Locate the cell with the specified text and output its [x, y] center coordinate. 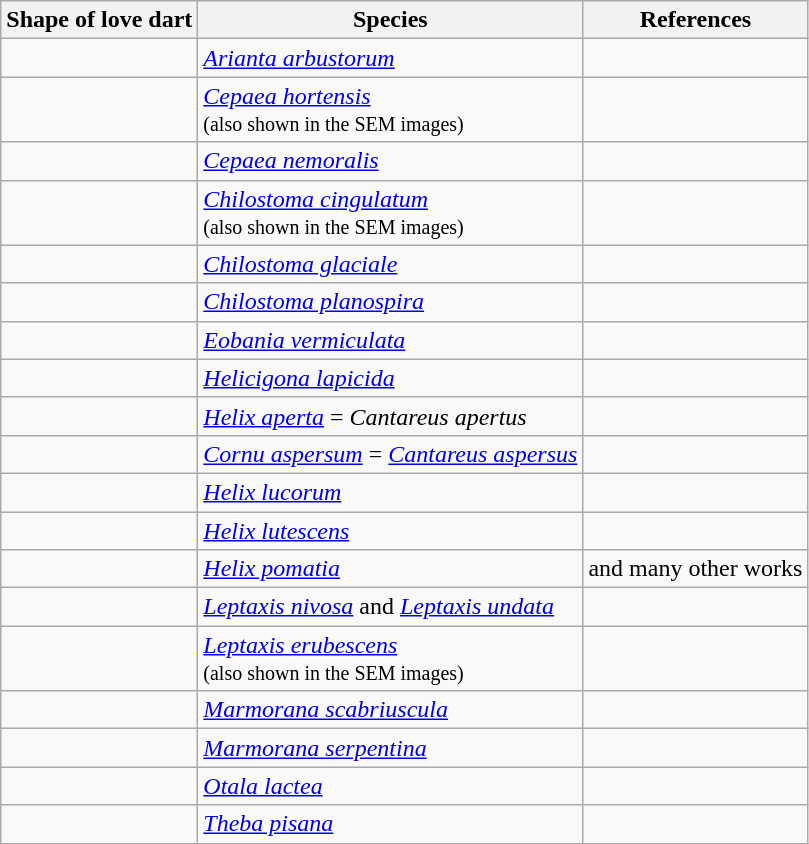
Eobania vermiculata [390, 340]
References [696, 20]
Helix pomatia [390, 569]
Leptaxis nivosa and Leptaxis undata [390, 607]
Helicigona lapicida [390, 378]
and many other works [696, 569]
Marmorana scabriuscula [390, 710]
Otala lactea [390, 786]
Chilostoma glaciale [390, 264]
Chilostoma planospira [390, 302]
Helix lutescens [390, 531]
Cepaea hortensis (also shown in the SEM images) [390, 110]
Cornu aspersum = Cantareus aspersus [390, 454]
Cepaea nemoralis [390, 161]
Shape of love dart [100, 20]
Theba pisana [390, 824]
Species [390, 20]
Helix lucorum [390, 492]
Chilostoma cingulatum (also shown in the SEM images) [390, 212]
Leptaxis erubescens (also shown in the SEM images) [390, 658]
Arianta arbustorum [390, 58]
Helix aperta = Cantareus apertus [390, 416]
Marmorana serpentina [390, 748]
